Determine the (x, y) coordinate at the center of the cell enclosing the given text.  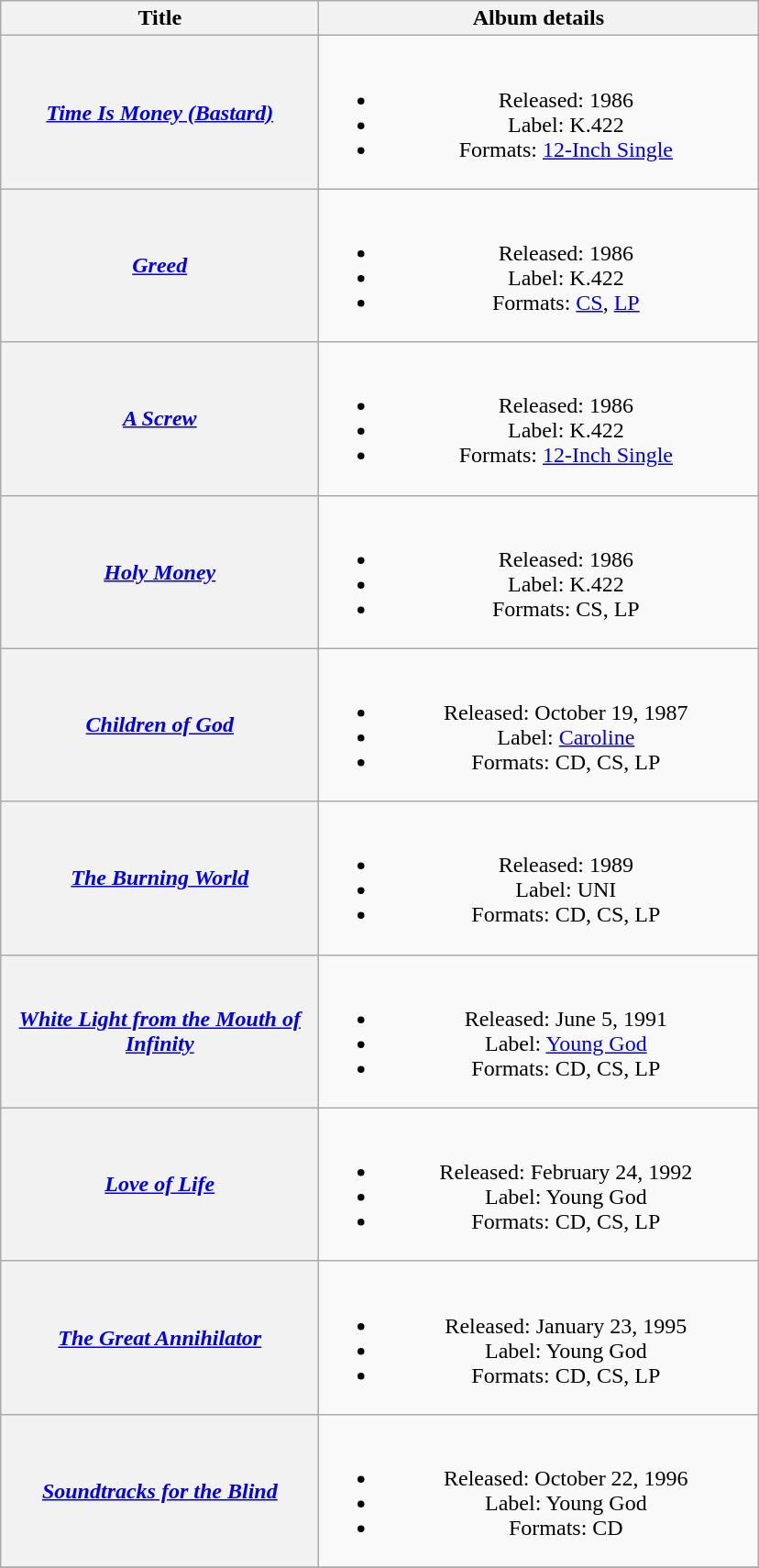
Released: October 19, 1987Label: CarolineFormats: CD, CS, LP (539, 724)
Released: February 24, 1992Label: Young GodFormats: CD, CS, LP (539, 1185)
Love of Life (159, 1185)
The Great Annihilator (159, 1337)
Soundtracks for the Blind (159, 1491)
A Screw (159, 418)
Time Is Money (Bastard) (159, 112)
Released: 1989Label: UNIFormats: CD, CS, LP (539, 878)
Title (159, 18)
The Burning World (159, 878)
Released: June 5, 1991Label: Young GodFormats: CD, CS, LP (539, 1031)
Album details (539, 18)
Holy Money (159, 572)
Released: January 23, 1995Label: Young GodFormats: CD, CS, LP (539, 1337)
White Light from the Mouth of Infinity (159, 1031)
Greed (159, 266)
Released: October 22, 1996Label: Young GodFormats: CD (539, 1491)
Children of God (159, 724)
